Search for the cell housing the specified text and yield its (x, y) center coordinate. 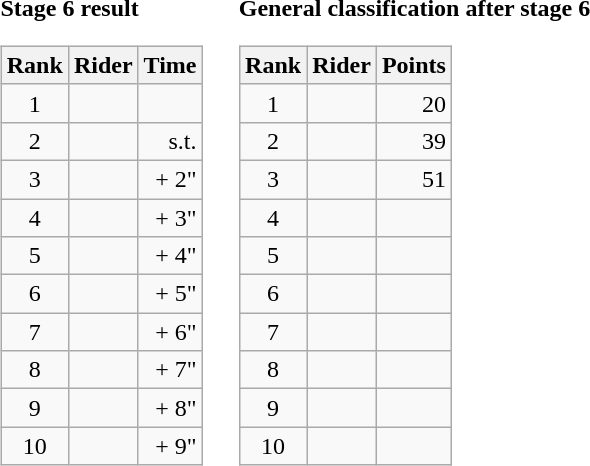
+ 7" (170, 370)
+ 3" (170, 217)
39 (414, 141)
s.t. (170, 141)
+ 2" (170, 179)
+ 8" (170, 408)
51 (414, 179)
+ 6" (170, 332)
+ 4" (170, 256)
+ 9" (170, 446)
Time (170, 65)
20 (414, 103)
Points (414, 65)
+ 5" (170, 294)
